Scan for the cell matching the given text and deliver its (X, Y) coordinate at center. 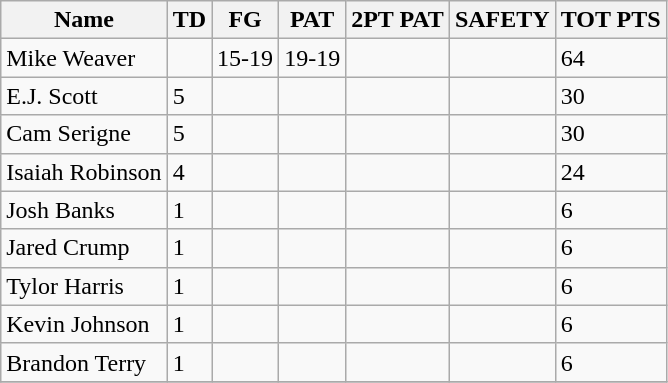
Mike Weaver (84, 58)
TOT PTS (610, 20)
FG (246, 20)
24 (610, 172)
4 (189, 172)
15-19 (246, 58)
Jared Crump (84, 248)
PAT (312, 20)
SAFETY (502, 20)
Brandon Terry (84, 362)
Cam Serigne (84, 134)
E.J. Scott (84, 96)
19-19 (312, 58)
2PT PAT (398, 20)
Name (84, 20)
Josh Banks (84, 210)
Isaiah Robinson (84, 172)
Kevin Johnson (84, 324)
64 (610, 58)
Tylor Harris (84, 286)
TD (189, 20)
